For the text-containing cell, return its midpoint in [X, Y] coordinate format. 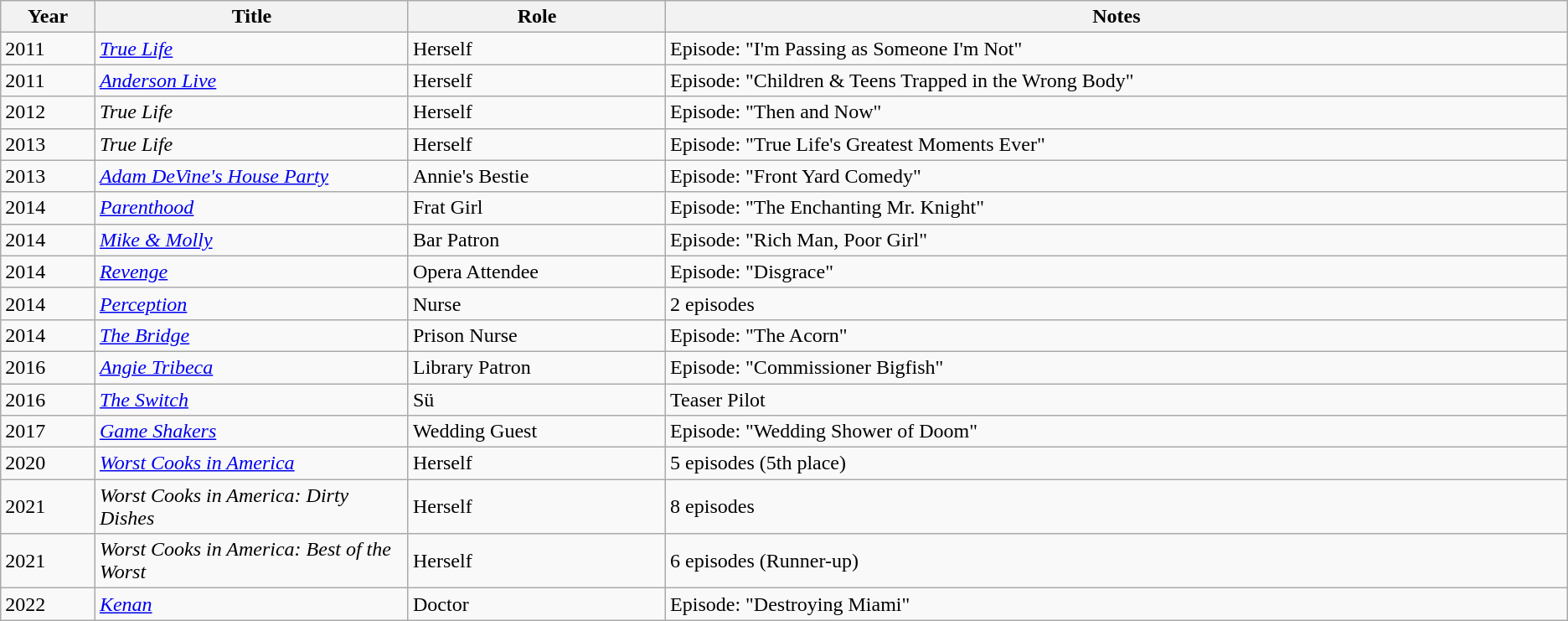
Year [49, 17]
Episode: "Disgrace" [1117, 272]
Episode: "Wedding Shower of Doom" [1117, 432]
Episode: "Then and Now" [1117, 112]
2 episodes [1117, 303]
Nurse [536, 303]
Mike & Molly [251, 240]
5 episodes (5th place) [1117, 463]
Doctor [536, 604]
Angie Tribeca [251, 367]
6 episodes (Runner-up) [1117, 561]
Game Shakers [251, 432]
2012 [49, 112]
Worst Cooks in America: Best of the Worst [251, 561]
Opera Attendee [536, 272]
Role [536, 17]
2017 [49, 432]
Adam DeVine's House Party [251, 176]
2022 [49, 604]
Anderson Live [251, 80]
Episode: "The Acorn" [1117, 335]
Notes [1117, 17]
The Switch [251, 400]
Episode: "I'm Passing as Someone I'm Not" [1117, 49]
The Bridge [251, 335]
Episode: "Children & Teens Trapped in the Wrong Body" [1117, 80]
Episode: "Destroying Miami" [1117, 604]
Teaser Pilot [1117, 400]
Worst Cooks in America: Dirty Dishes [251, 506]
Sü [536, 400]
Perception [251, 303]
Revenge [251, 272]
Frat Girl [536, 208]
Worst Cooks in America [251, 463]
Episode: "The Enchanting Mr. Knight" [1117, 208]
Annie's Bestie [536, 176]
Wedding Guest [536, 432]
Prison Nurse [536, 335]
8 episodes [1117, 506]
Kenan [251, 604]
2020 [49, 463]
Bar Patron [536, 240]
Title [251, 17]
Library Patron [536, 367]
Parenthood [251, 208]
Episode: "Rich Man, Poor Girl" [1117, 240]
Episode: "Front Yard Comedy" [1117, 176]
Episode: "Commissioner Bigfish" [1117, 367]
Episode: "True Life's Greatest Moments Ever" [1117, 144]
